Identify which cell holds the provided text, then report its [X, Y] central coordinate. 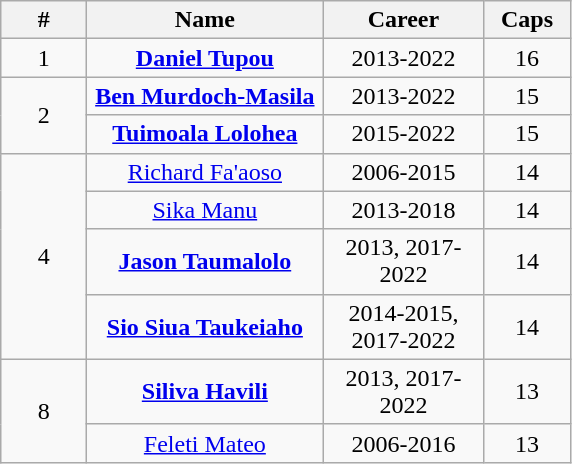
Name [205, 20]
16 [527, 58]
4 [44, 256]
2015-2022 [404, 134]
Richard Fa'aoso [205, 172]
2 [44, 115]
Sio Siua Taukeiaho [205, 326]
8 [44, 410]
Tuimoala Lolohea [205, 134]
2006-2016 [404, 443]
Sika Manu [205, 210]
Caps [527, 20]
Feleti Mateo [205, 443]
1 [44, 58]
2006-2015 [404, 172]
Ben Murdoch-Masila [205, 96]
2013-2018 [404, 210]
Siliva Havili [205, 392]
# [44, 20]
Jason Taumalolo [205, 262]
2014-2015, 2017-2022 [404, 326]
Career [404, 20]
Daniel Tupou [205, 58]
